Scan for the cell matching the given text and deliver its (X, Y) coordinate at center. 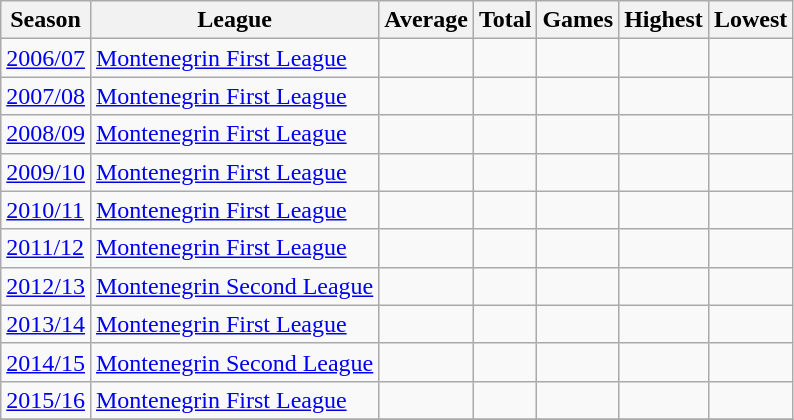
Total (505, 20)
2011/12 (46, 248)
2014/15 (46, 362)
Lowest (750, 20)
2013/14 (46, 324)
Average (426, 20)
Season (46, 20)
2010/11 (46, 210)
Games (578, 20)
2007/08 (46, 96)
2006/07 (46, 58)
Highest (664, 20)
League (234, 20)
2009/10 (46, 172)
2008/09 (46, 134)
2015/16 (46, 400)
2012/13 (46, 286)
